Locate the cell with the specified text and output its [X, Y] center coordinate. 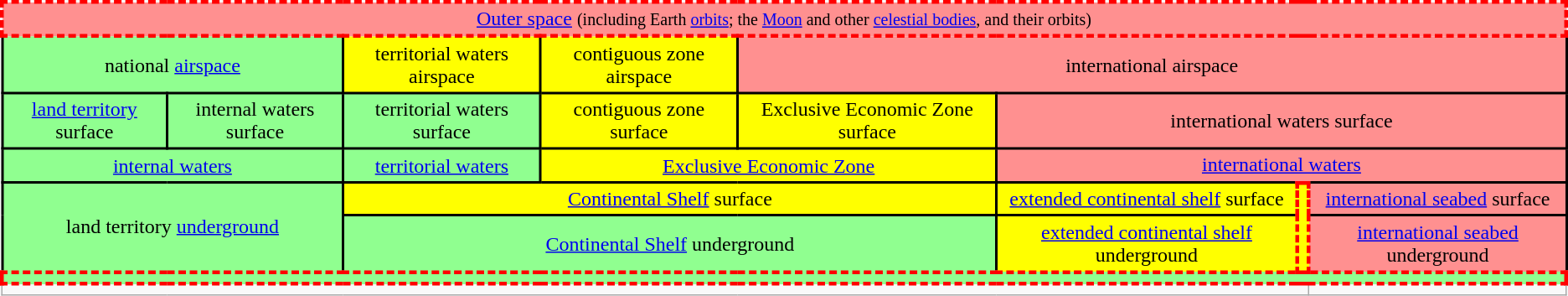
Exclusive Economic Zone surface [867, 121]
Continental Shelf underground [670, 243]
international waters surface [1282, 121]
territorial waters airspace [442, 64]
territorial waters [442, 165]
Outer space (including Earth orbits; the Moon and other celestial bodies, and their orbits) [784, 18]
territorial waters surface [442, 121]
internal waters surface [255, 121]
international seabed underground [1437, 243]
land territory surface [84, 121]
contiguous zone airspace [638, 64]
international airspace [1151, 64]
extended continental shelf underground [1147, 243]
land territory underground [173, 228]
Exclusive Economic Zone [769, 165]
national airspace [173, 64]
contiguous zone surface [638, 121]
internal waters [173, 165]
international seabed surface [1437, 200]
international waters [1282, 165]
extended continental shelf surface [1147, 200]
Continental Shelf surface [670, 200]
